Detect which cell encompasses the target text, then output its (X, Y) center coordinate. 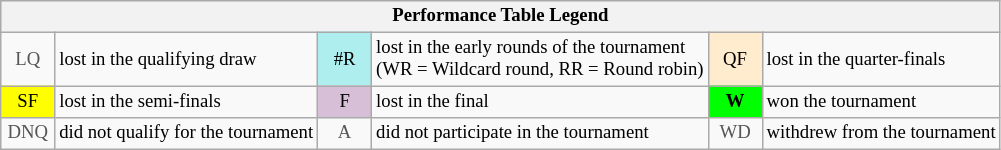
did not participate in the tournament (540, 134)
A (345, 134)
W (735, 102)
withdrew from the tournament (881, 134)
won the tournament (881, 102)
lost in the final (540, 102)
SF (28, 102)
did not qualify for the tournament (186, 134)
lost in the quarter-finals (881, 60)
LQ (28, 60)
lost in the semi-finals (186, 102)
QF (735, 60)
lost in the qualifying draw (186, 60)
DNQ (28, 134)
#R (345, 60)
Performance Table Legend (500, 16)
lost in the early rounds of the tournament(WR = Wildcard round, RR = Round robin) (540, 60)
WD (735, 134)
F (345, 102)
